Output the [X, Y] coordinate of the center of the cell containing the given text.  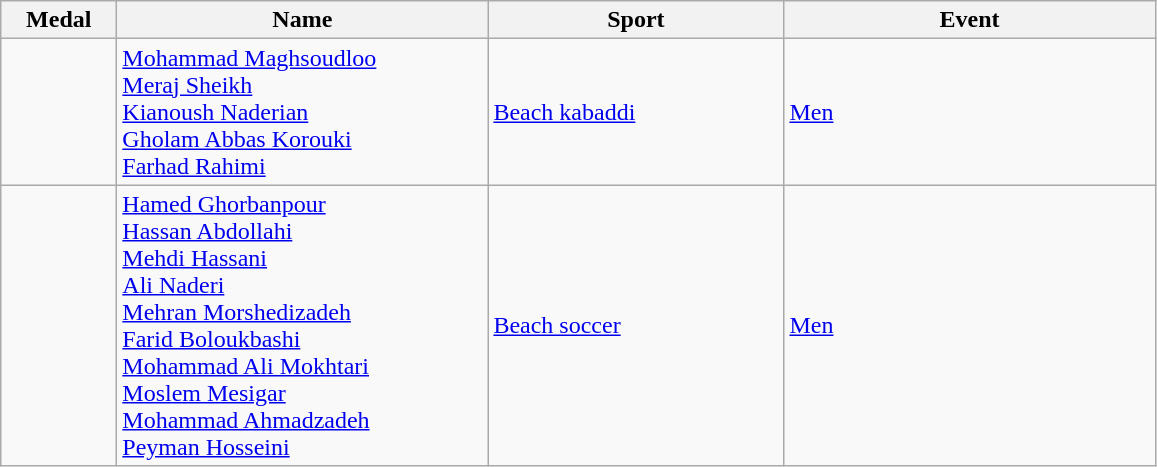
Mohammad MaghsoudlooMeraj SheikhKianoush NaderianGholam Abbas KoroukiFarhad Rahimi [302, 112]
Event [970, 20]
Beach kabaddi [636, 112]
Medal [59, 20]
Sport [636, 20]
Beach soccer [636, 326]
Name [302, 20]
